Extract the (x, y) coordinate from the center of the cell holding the provided text.  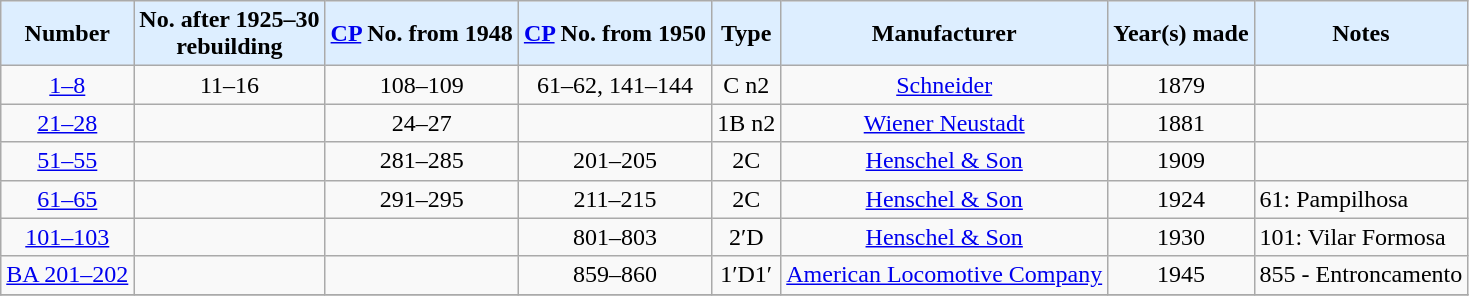
211–215 (614, 199)
Type (746, 34)
1924 (1181, 199)
1930 (1181, 237)
61–65 (68, 199)
1909 (1181, 161)
1881 (1181, 123)
Manufacturer (944, 34)
61–62, 141–144 (614, 85)
24–27 (422, 123)
21–28 (68, 123)
C n2 (746, 85)
Schneider (944, 85)
1′D1′ (746, 275)
BA 201–202 (68, 275)
1945 (1181, 275)
1B n2 (746, 123)
859–860 (614, 275)
Wiener Neustadt (944, 123)
No. after 1925–30rebuilding (230, 34)
1879 (1181, 85)
101–103 (68, 237)
2′D (746, 237)
855 - Entroncamento (1361, 275)
Year(s) made (1181, 34)
11–16 (230, 85)
201–205 (614, 161)
101: Vilar Formosa (1361, 237)
1–8 (68, 85)
801–803 (614, 237)
American Locomotive Company (944, 275)
61: Pampilhosa (1361, 199)
291–295 (422, 199)
108–109 (422, 85)
CP No. from 1950 (614, 34)
Notes (1361, 34)
281–285 (422, 161)
Number (68, 34)
CP No. from 1948 (422, 34)
51–55 (68, 161)
